Locate the cell with the specified text and output its [X, Y] center coordinate. 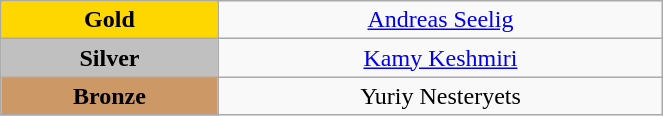
Andreas Seelig [440, 20]
Silver [110, 58]
Kamy Keshmiri [440, 58]
Bronze [110, 96]
Yuriy Nesteryets [440, 96]
Gold [110, 20]
